For the text-containing cell, return its midpoint in [x, y] coordinate format. 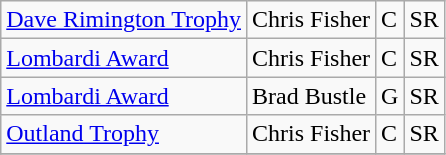
G [390, 96]
Outland Trophy [124, 134]
Dave Rimington Trophy [124, 20]
Brad Bustle [312, 96]
